Scan for the cell matching the given text and deliver its [x, y] coordinate at center. 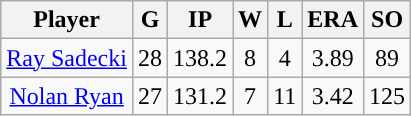
3.89 [333, 58]
W [250, 20]
ERA [333, 20]
11 [285, 96]
89 [388, 58]
IP [200, 20]
4 [285, 58]
131.2 [200, 96]
L [285, 20]
125 [388, 96]
8 [250, 58]
28 [150, 58]
7 [250, 96]
138.2 [200, 58]
Ray Sadecki [67, 58]
SO [388, 20]
G [150, 20]
Player [67, 20]
Nolan Ryan [67, 96]
3.42 [333, 96]
27 [150, 96]
